Scan for the cell matching the given text and deliver its [X, Y] coordinate at center. 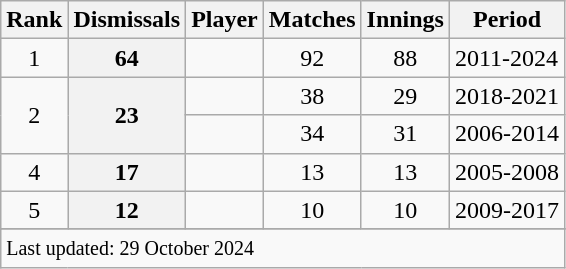
12 [127, 210]
Rank [34, 20]
2018-2021 [506, 96]
5 [34, 210]
88 [405, 58]
Innings [405, 20]
2011-2024 [506, 58]
4 [34, 172]
2006-2014 [506, 134]
Period [506, 20]
34 [312, 134]
64 [127, 58]
Dismissals [127, 20]
Last updated: 29 October 2024 [283, 248]
Player [225, 20]
17 [127, 172]
23 [127, 115]
38 [312, 96]
31 [405, 134]
2005-2008 [506, 172]
92 [312, 58]
2009-2017 [506, 210]
2 [34, 115]
29 [405, 96]
Matches [312, 20]
1 [34, 58]
